Scan for the cell matching the given text and deliver its [x, y] coordinate at center. 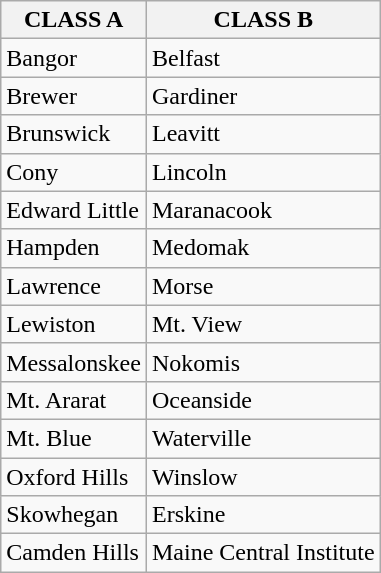
Edward Little [74, 210]
Waterville [263, 438]
Erskine [263, 515]
Winslow [263, 477]
Skowhegan [74, 515]
Oceanside [263, 400]
Camden Hills [74, 553]
Medomak [263, 248]
Gardiner [263, 96]
Cony [74, 172]
Morse [263, 286]
Belfast [263, 58]
Lewiston [74, 324]
CLASS A [74, 20]
Mt. Blue [74, 438]
CLASS B [263, 20]
Hampden [74, 248]
Maranacook [263, 210]
Lawrence [74, 286]
Bangor [74, 58]
Brewer [74, 96]
Mt. Ararat [74, 400]
Leavitt [263, 134]
Oxford Hills [74, 477]
Maine Central Institute [263, 553]
Lincoln [263, 172]
Brunswick [74, 134]
Messalonskee [74, 362]
Nokomis [263, 362]
Mt. View [263, 324]
